Output the [x, y] coordinate of the center of the cell containing the given text.  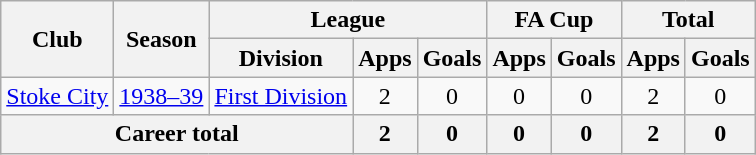
Stoke City [58, 96]
Division [281, 58]
FA Cup [554, 20]
Club [58, 39]
Total [688, 20]
Career total [177, 134]
1938–39 [162, 96]
Season [162, 39]
League [348, 20]
First Division [281, 96]
